Detect which cell encompasses the target text, then output its (X, Y) center coordinate. 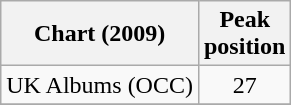
UK Albums (OCC) (100, 85)
27 (244, 85)
Peakposition (244, 34)
Chart (2009) (100, 34)
